Return the [x, y] coordinate for the center point of the cell that contains the specified text.  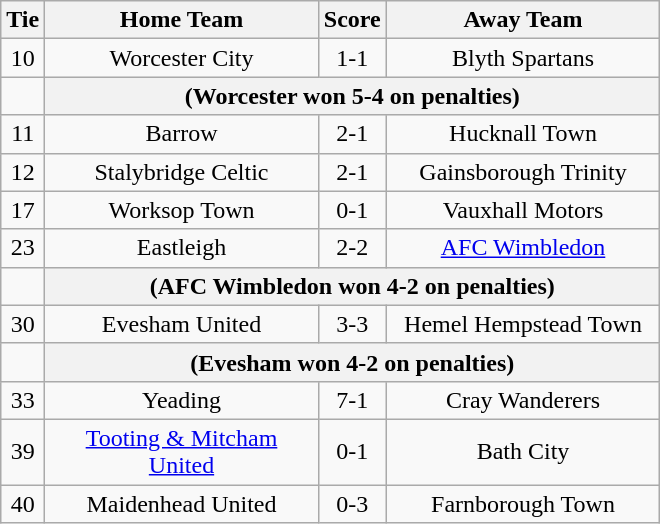
Cray Wanderers [523, 400]
11 [23, 134]
0-3 [352, 503]
Barrow [182, 134]
30 [23, 324]
1-1 [352, 58]
33 [23, 400]
Worksop Town [182, 210]
39 [23, 452]
AFC Wimbledon [523, 248]
3-3 [352, 324]
Tie [23, 20]
Farnborough Town [523, 503]
Bath City [523, 452]
(Evesham won 4-2 on penalties) [352, 362]
7-1 [352, 400]
Maidenhead United [182, 503]
10 [23, 58]
12 [23, 172]
Yeading [182, 400]
Hemel Hempstead Town [523, 324]
(AFC Wimbledon won 4-2 on penalties) [352, 286]
Stalybridge Celtic [182, 172]
Away Team [523, 20]
(Worcester won 5-4 on penalties) [352, 96]
2-2 [352, 248]
Evesham United [182, 324]
17 [23, 210]
Score [352, 20]
Tooting & Mitcham United [182, 452]
40 [23, 503]
Worcester City [182, 58]
Home Team [182, 20]
Hucknall Town [523, 134]
23 [23, 248]
Eastleigh [182, 248]
Blyth Spartans [523, 58]
Gainsborough Trinity [523, 172]
Vauxhall Motors [523, 210]
